Scan for the cell matching the given text and deliver its (x, y) coordinate at center. 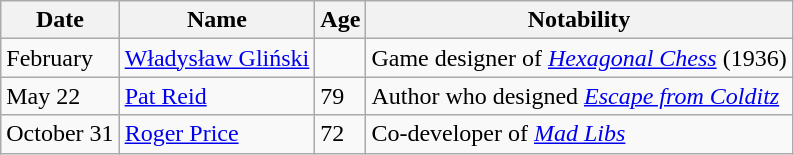
Game designer of Hexagonal Chess (1936) (579, 58)
Roger Price (217, 134)
Date (60, 20)
Name (217, 20)
February (60, 58)
October 31 (60, 134)
Author who designed Escape from Colditz (579, 96)
Co-developer of Mad Libs (579, 134)
Władysław Gliński (217, 58)
Pat Reid (217, 96)
72 (340, 134)
79 (340, 96)
May 22 (60, 96)
Age (340, 20)
Notability (579, 20)
